Find where the given text appears and provide that cell's center as (X, Y) coordinate. 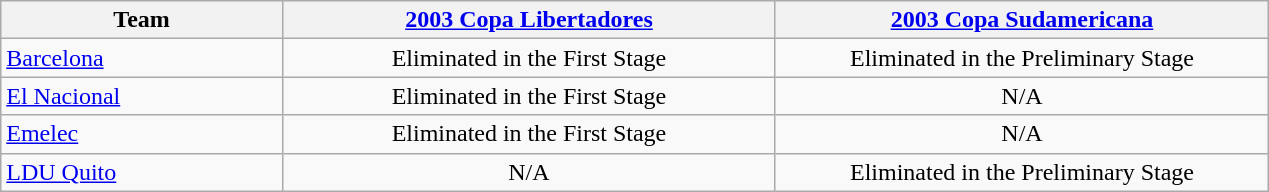
Emelec (142, 134)
Team (142, 20)
El Nacional (142, 96)
2003 Copa Sudamericana (1022, 20)
LDU Quito (142, 172)
Barcelona (142, 58)
2003 Copa Libertadores (528, 20)
